Extract the [x, y] coordinate from the center of the cell holding the provided text.  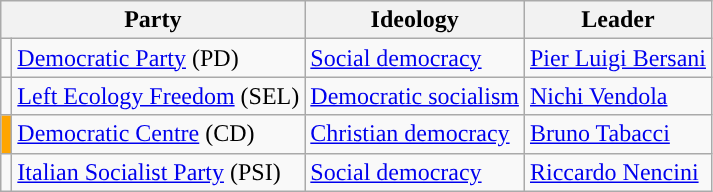
Democratic Party (PD) [158, 58]
Riccardo Nencini [618, 172]
Italian Socialist Party (PSI) [158, 172]
Nichi Vendola [618, 96]
Bruno Tabacci [618, 134]
Democratic Centre (CD) [158, 134]
Democratic socialism [415, 96]
Party [153, 20]
Christian democracy [415, 134]
Pier Luigi Bersani [618, 58]
Leader [618, 20]
Ideology [415, 20]
Left Ecology Freedom (SEL) [158, 96]
